Detect which cell encompasses the target text, then output its (x, y) center coordinate. 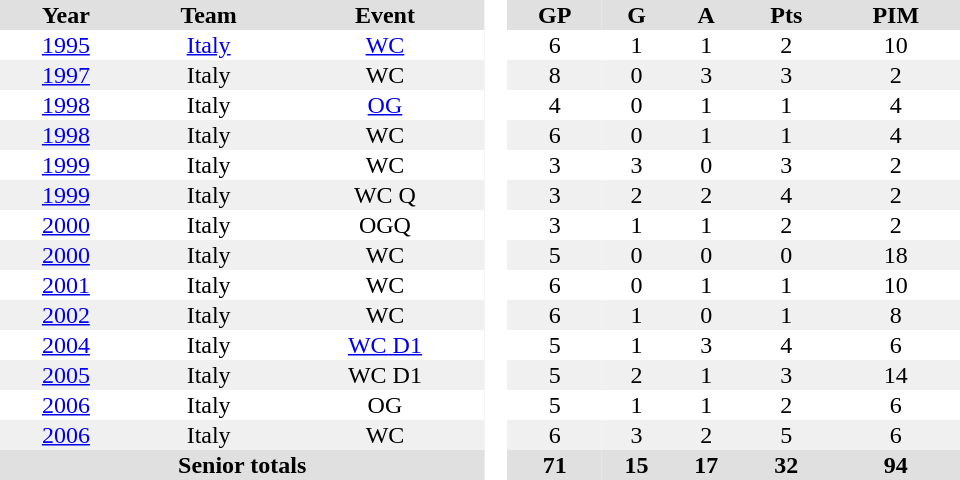
2001 (66, 285)
71 (555, 465)
OGQ (384, 225)
A (706, 15)
G (637, 15)
2004 (66, 345)
32 (786, 465)
Year (66, 15)
WC Q (384, 195)
2002 (66, 315)
Senior totals (242, 465)
94 (896, 465)
1997 (66, 75)
1995 (66, 45)
PIM (896, 15)
2005 (66, 375)
14 (896, 375)
15 (637, 465)
Pts (786, 15)
Event (384, 15)
Team (209, 15)
17 (706, 465)
18 (896, 255)
GP (555, 15)
